From the cell containing the given text, extract its center point as (X, Y) coordinate. 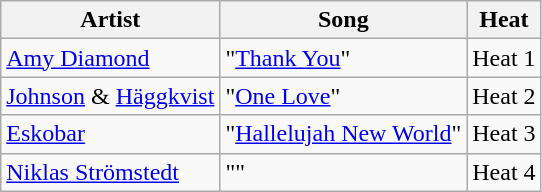
"Hallelujah New World" (344, 134)
Song (344, 20)
Eskobar (110, 134)
Johnson & Häggkvist (110, 96)
Heat 4 (504, 172)
Heat 1 (504, 58)
"Thank You" (344, 58)
"One Love" (344, 96)
Heat (504, 20)
Heat 3 (504, 134)
Heat 2 (504, 96)
Amy Diamond (110, 58)
Niklas Strömstedt (110, 172)
"" (344, 172)
Artist (110, 20)
